From the cell containing the given text, extract its center point as (X, Y) coordinate. 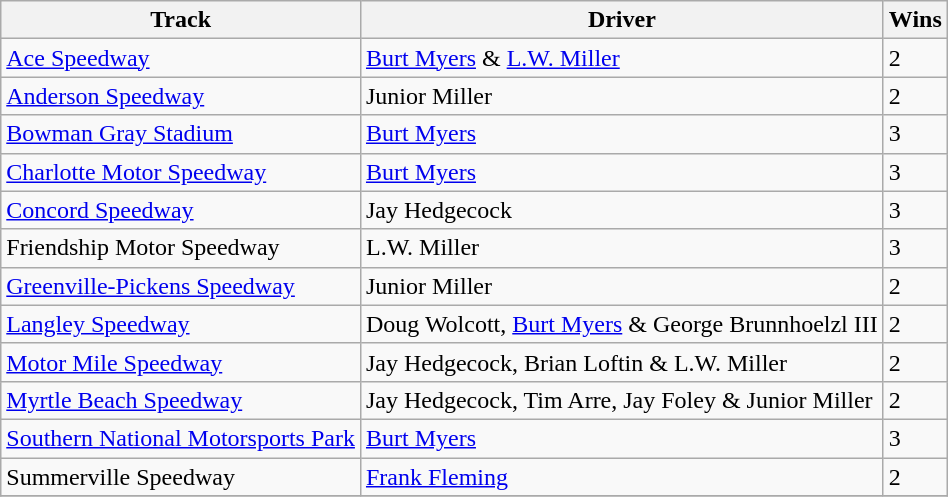
Greenville-Pickens Speedway (181, 286)
Jay Hedgecock (622, 210)
Jay Hedgecock, Brian Loftin & L.W. Miller (622, 362)
Anderson Speedway (181, 96)
Ace Speedway (181, 58)
Doug Wolcott, Burt Myers & George Brunnhoelzl III (622, 324)
Concord Speedway (181, 210)
Friendship Motor Speedway (181, 248)
L.W. Miller (622, 248)
Driver (622, 20)
Bowman Gray Stadium (181, 134)
Jay Hedgecock, Tim Arre, Jay Foley & Junior Miller (622, 400)
Burt Myers & L.W. Miller (622, 58)
Myrtle Beach Speedway (181, 400)
Southern National Motorsports Park (181, 438)
Summerville Speedway (181, 477)
Langley Speedway (181, 324)
Charlotte Motor Speedway (181, 172)
Frank Fleming (622, 477)
Wins (915, 20)
Track (181, 20)
Motor Mile Speedway (181, 362)
